For the text-containing cell, return its midpoint in [x, y] coordinate format. 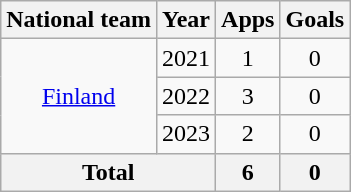
Goals [315, 20]
3 [248, 96]
National team [79, 20]
Year [186, 20]
2022 [186, 96]
Apps [248, 20]
Finland [79, 96]
2023 [186, 134]
1 [248, 58]
Total [108, 172]
2 [248, 134]
2021 [186, 58]
6 [248, 172]
